Determine the [x, y] coordinate at the center of the cell enclosing the given text.  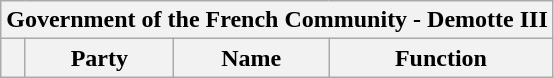
Function [442, 58]
Government of the French Community - Demotte III [278, 20]
Name [252, 58]
Party [100, 58]
